Pinpoint the cell where the given text exists, returning its (X, Y) midpoint coordinate. 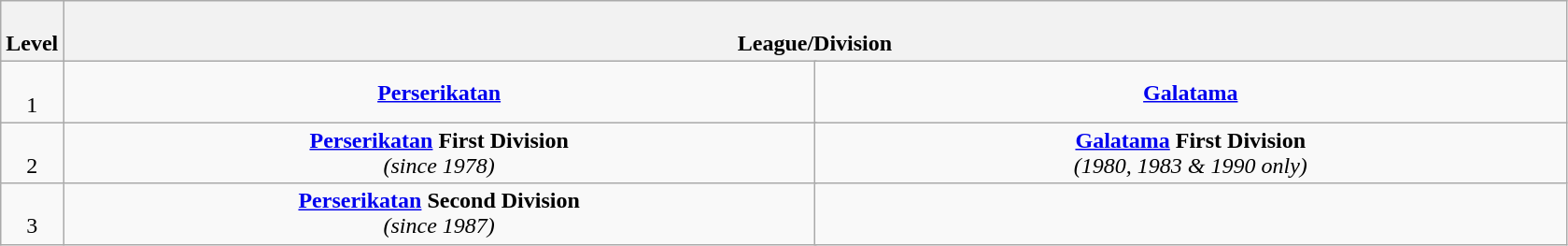
Perserikatan First Division(since 1978) (439, 153)
3 (32, 213)
1 (32, 92)
Level (32, 32)
2 (32, 153)
Galatama (1190, 92)
League/Division (814, 32)
Perserikatan (439, 92)
Perserikatan Second Division(since 1987) (439, 213)
Galatama First Division(1980, 1983 & 1990 only) (1190, 153)
